Capture the cell that displays the provided text and extract its (x, y) central coordinate. 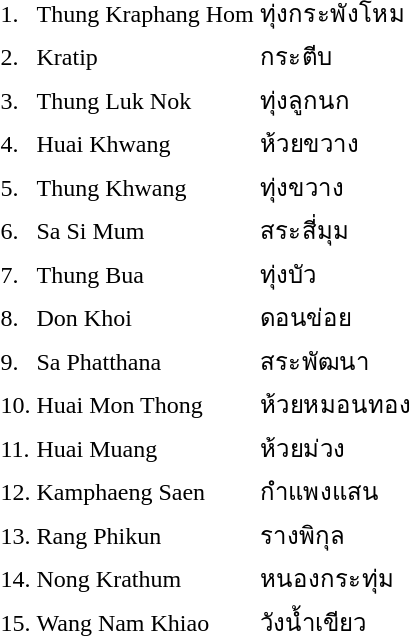
Huai Mon Thong (145, 404)
Sa Si Mum (145, 230)
Kamphaeng Saen (145, 492)
Don Khoi (145, 318)
Thung Luk Nok (145, 100)
Huai Khwang (145, 144)
Huai Muang (145, 448)
Thung Khwang (145, 187)
Rang Phikun (145, 535)
Kratip (145, 56)
Thung Bua (145, 274)
Sa Phatthana (145, 361)
Nong Krathum (145, 578)
